Extract the (X, Y) coordinate from the center of the cell holding the provided text.  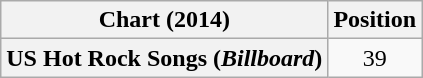
Position (375, 20)
39 (375, 58)
US Hot Rock Songs (Billboard) (164, 58)
Chart (2014) (164, 20)
